Extract the (X, Y) coordinate from the center of the cell holding the provided text.  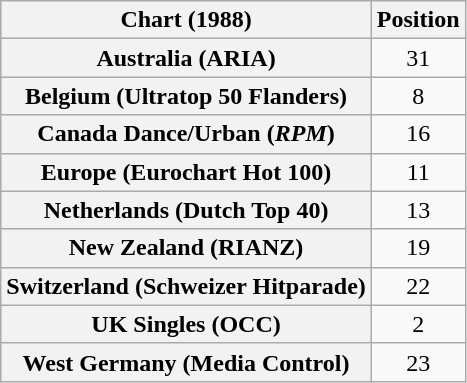
22 (418, 286)
13 (418, 210)
Australia (ARIA) (186, 58)
31 (418, 58)
16 (418, 134)
West Germany (Media Control) (186, 362)
Chart (1988) (186, 20)
Netherlands (Dutch Top 40) (186, 210)
Canada Dance/Urban (RPM) (186, 134)
New Zealand (RIANZ) (186, 248)
2 (418, 324)
11 (418, 172)
8 (418, 96)
Belgium (Ultratop 50 Flanders) (186, 96)
Switzerland (Schweizer Hitparade) (186, 286)
23 (418, 362)
19 (418, 248)
UK Singles (OCC) (186, 324)
Europe (Eurochart Hot 100) (186, 172)
Position (418, 20)
